Search for the cell housing the specified text and yield its [X, Y] center coordinate. 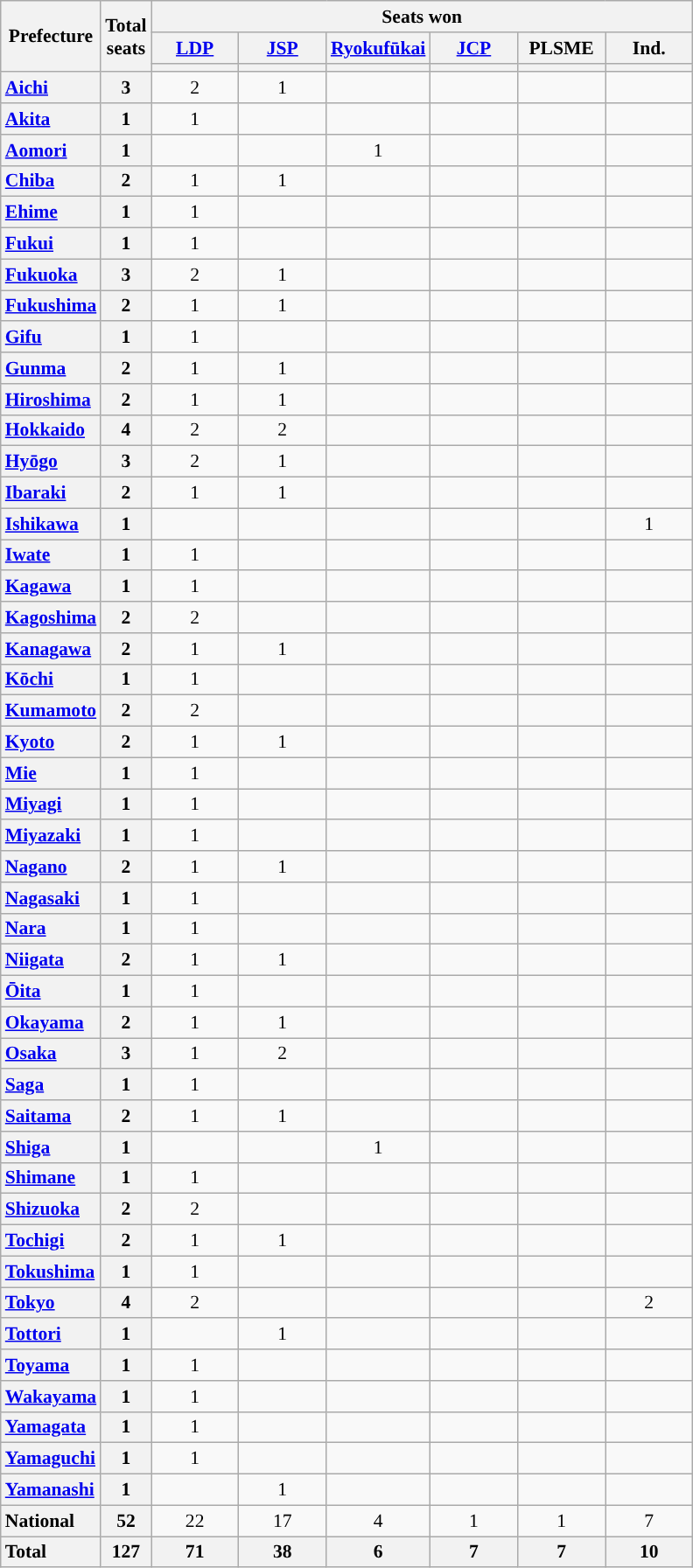
JCP [473, 48]
Miyagi [51, 805]
Shimane [51, 1178]
Ryokufūkai [378, 48]
Kanagawa [51, 649]
Yamanashi [51, 1490]
Okayama [51, 1022]
Miyazaki [51, 836]
52 [126, 1521]
Kagoshima [51, 617]
Ōita [51, 992]
Toyama [51, 1365]
17 [283, 1521]
Nagasaki [51, 898]
Yamaguchi [51, 1459]
Totalseats [126, 37]
Ehime [51, 213]
Total [51, 1552]
71 [195, 1552]
Akita [51, 119]
Shiga [51, 1147]
Niigata [51, 960]
Tottori [51, 1335]
6 [378, 1552]
Ibaraki [51, 493]
Kumamoto [51, 711]
Tokushima [51, 1272]
Gunma [51, 368]
Fukuoka [51, 275]
Prefecture [51, 37]
Nagano [51, 867]
Hiroshima [51, 400]
38 [283, 1552]
Kyoto [51, 742]
PLSME [562, 48]
Saga [51, 1085]
Aomori [51, 150]
Osaka [51, 1054]
Seats won [422, 17]
Fukui [51, 244]
Wakayama [51, 1397]
Iwate [51, 555]
Yamagata [51, 1427]
Ind. [649, 48]
JSP [283, 48]
Fukushima [51, 306]
22 [195, 1521]
Kōchi [51, 679]
Nara [51, 929]
Gifu [51, 338]
Saitama [51, 1116]
Chiba [51, 181]
Hokkaido [51, 430]
10 [649, 1552]
Hyōgo [51, 462]
Shizuoka [51, 1209]
Aichi [51, 88]
Mie [51, 773]
127 [126, 1552]
LDP [195, 48]
Tochigi [51, 1241]
National [51, 1521]
Kagawa [51, 587]
Tokyo [51, 1303]
Ishikawa [51, 524]
